Find where the given text appears and provide that cell's center as (x, y) coordinate. 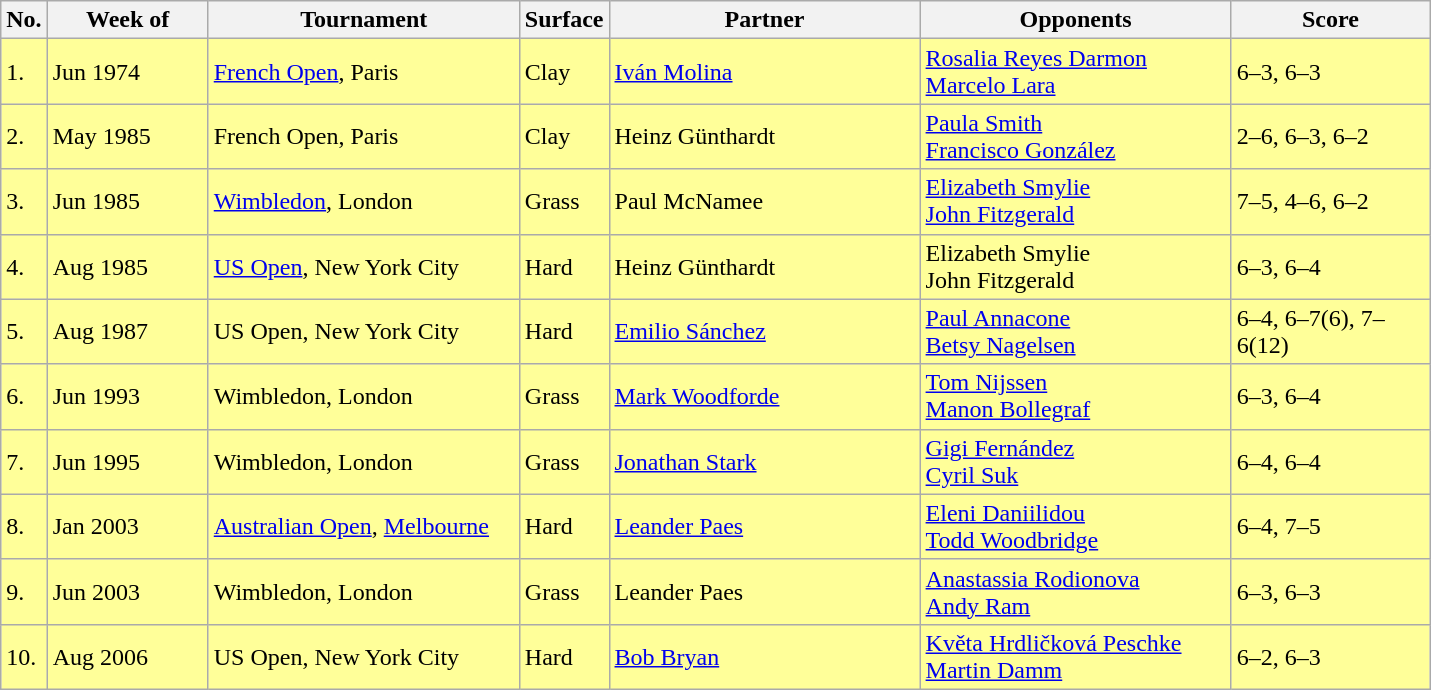
3. (24, 202)
5. (24, 332)
Iván Molina (764, 72)
Květa Hrdličková Peschke Martin Damm (1076, 656)
Tournament (364, 20)
No. (24, 20)
Partner (764, 20)
8. (24, 526)
Jun 2003 (128, 592)
Jun 1974 (128, 72)
Emilio Sánchez (764, 332)
Paul Annacone Betsy Nagelsen (1076, 332)
Rosalia Reyes Darmon Marcelo Lara (1076, 72)
Aug 1985 (128, 266)
Gigi Fernández Cyril Suk (1076, 462)
9. (24, 592)
Jun 1985 (128, 202)
2–6, 6–3, 6–2 (1330, 136)
6–4, 6–7(6), 7–6(12) (1330, 332)
Jonathan Stark (764, 462)
Jun 1993 (128, 396)
Jan 2003 (128, 526)
10. (24, 656)
2. (24, 136)
Aug 1987 (128, 332)
7–5, 4–6, 6–2 (1330, 202)
4. (24, 266)
Jun 1995 (128, 462)
Tom Nijssen Manon Bollegraf (1076, 396)
Mark Woodforde (764, 396)
Opponents (1076, 20)
Surface (564, 20)
6–4, 6–4 (1330, 462)
Aug 2006 (128, 656)
Week of (128, 20)
6–4, 7–5 (1330, 526)
6. (24, 396)
1. (24, 72)
Score (1330, 20)
May 1985 (128, 136)
6–2, 6–3 (1330, 656)
7. (24, 462)
Paula Smith Francisco González (1076, 136)
Bob Bryan (764, 656)
Eleni Daniilidou Todd Woodbridge (1076, 526)
Paul McNamee (764, 202)
Anastassia Rodionova Andy Ram (1076, 592)
Australian Open, Melbourne (364, 526)
